Extract the (x, y) coordinate from the center of the cell holding the provided text.  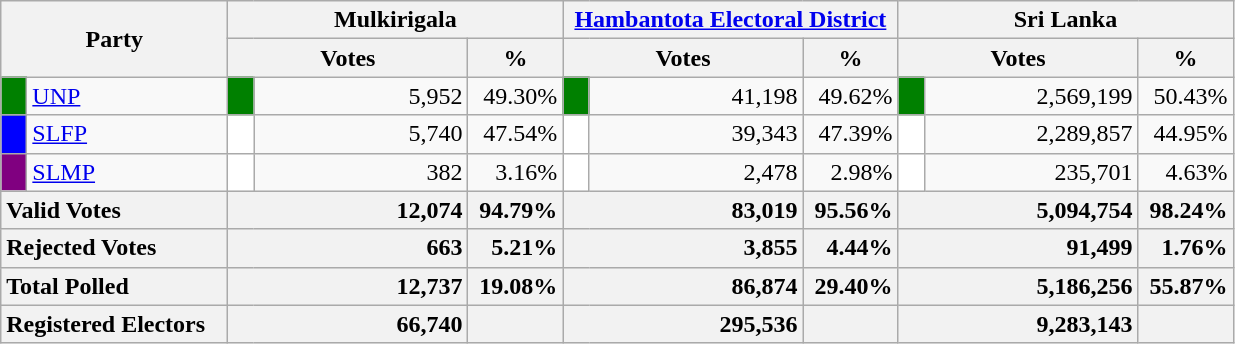
663 (348, 248)
19.08% (516, 286)
39,343 (696, 134)
5.21% (516, 248)
Total Polled (114, 286)
3,855 (683, 248)
Mulkirigala (396, 20)
47.54% (516, 134)
2,478 (696, 172)
55.87% (1186, 286)
41,198 (696, 96)
4.63% (1186, 172)
Rejected Votes (114, 248)
47.39% (850, 134)
66,740 (348, 324)
5,186,256 (1018, 286)
86,874 (683, 286)
3.16% (516, 172)
1.76% (1186, 248)
4.44% (850, 248)
295,536 (683, 324)
49.30% (516, 96)
9,283,143 (1018, 324)
Registered Electors (114, 324)
98.24% (1186, 210)
235,701 (1031, 172)
44.95% (1186, 134)
12,737 (348, 286)
UNP (128, 96)
49.62% (850, 96)
SLFP (128, 134)
5,094,754 (1018, 210)
5,740 (361, 134)
Valid Votes (114, 210)
94.79% (516, 210)
2,569,199 (1031, 96)
Hambantota Electoral District (730, 20)
382 (361, 172)
SLMP (128, 172)
2,289,857 (1031, 134)
12,074 (348, 210)
Sri Lanka (1066, 20)
2.98% (850, 172)
29.40% (850, 286)
91,499 (1018, 248)
95.56% (850, 210)
Party (114, 39)
50.43% (1186, 96)
83,019 (683, 210)
5,952 (361, 96)
